Scan for the cell matching the given text and deliver its [X, Y] coordinate at center. 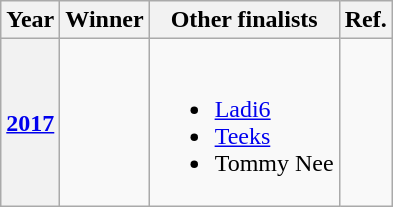
Ladi6TeeksTommy Nee [244, 122]
Other finalists [244, 20]
Winner [104, 20]
Year [30, 20]
Ref. [366, 20]
2017 [30, 122]
